Detect which cell encompasses the target text, then output its [X, Y] center coordinate. 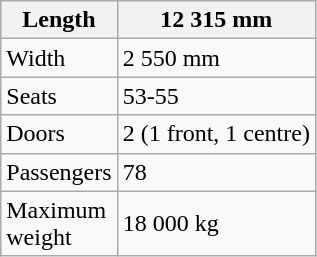
18 000 kg [216, 224]
2 550 mm [216, 58]
Width [59, 58]
Passengers [59, 172]
Doors [59, 134]
2 (1 front, 1 centre) [216, 134]
Length [59, 20]
12 315 mm [216, 20]
Maximumweight [59, 224]
78 [216, 172]
53-55 [216, 96]
Seats [59, 96]
